Output the (x, y) coordinate of the center of the cell containing the given text.  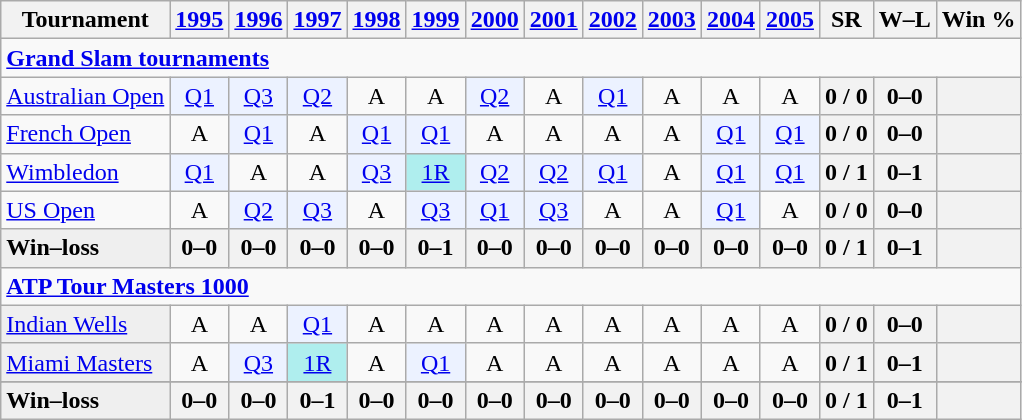
2002 (612, 20)
US Open (86, 210)
ATP Tour Masters 1000 (511, 286)
Grand Slam tournaments (511, 58)
2000 (494, 20)
2004 (730, 20)
1997 (318, 20)
2005 (790, 20)
French Open (86, 134)
2003 (672, 20)
Win % (978, 20)
W–L (904, 20)
Tournament (86, 20)
1999 (436, 20)
Australian Open (86, 96)
SR (846, 20)
1995 (200, 20)
Miami Masters (86, 362)
2001 (554, 20)
1998 (376, 20)
Indian Wells (86, 324)
Wimbledon (86, 172)
1996 (258, 20)
